Find where the given text appears and provide that cell's center as (X, Y) coordinate. 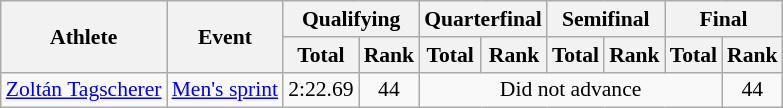
Athlete (84, 36)
Quarterfinal (483, 19)
Qualifying (351, 19)
Semifinal (606, 19)
2:22.69 (320, 90)
Did not advance (570, 90)
Event (226, 36)
Men's sprint (226, 90)
Final (724, 19)
Zoltán Tagscherer (84, 90)
